Search for the cell housing the specified text and yield its [x, y] center coordinate. 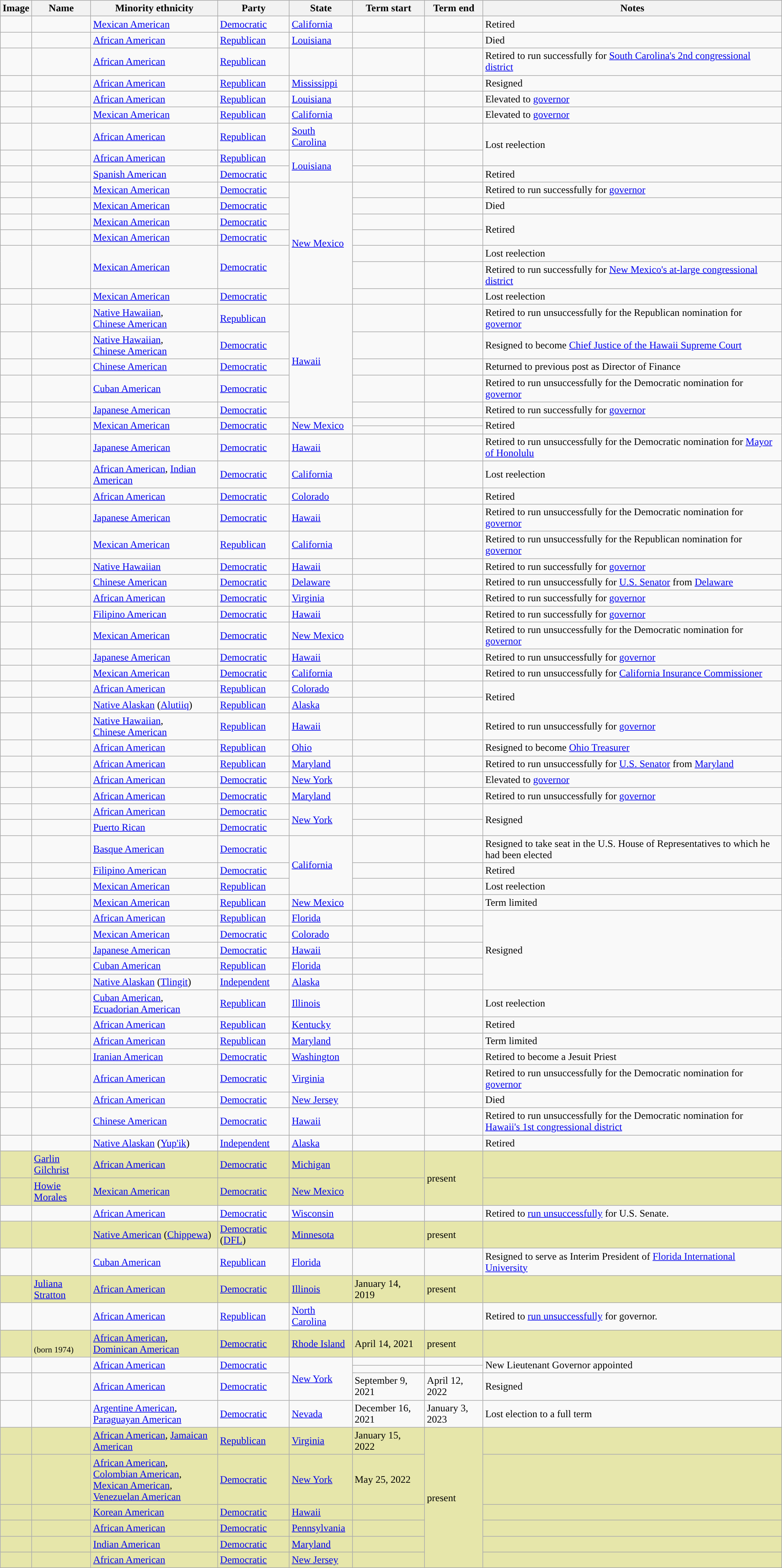
Resigned to take seat in the U.S. House of Representatives to which he had been elected [632, 849]
Notes [632, 8]
State [321, 8]
Washington [321, 1057]
Mississippi [321, 83]
Minnesota [321, 1235]
Native Hawaiian [154, 566]
Garlin Gilchrist [61, 1165]
Term start [388, 8]
Basque American [154, 849]
Native Alaskan (Yup'ik) [154, 1143]
Resigned to serve as Interim President of Florida International University [632, 1262]
Pennsylvania [321, 1528]
South Carolina [321, 136]
Indian American [154, 1544]
Native American (Chippewa) [154, 1235]
Party [254, 8]
Retired to run unsuccessfully for the Democratic nomination for Hawaii's 1st congressional district [632, 1121]
Retired to run unsuccessfully for U.S. Senate. [632, 1213]
Rhode Island [321, 1344]
Resigned to become Chief Justice of the Hawaii Supreme Court [632, 345]
Puerto Rican [154, 827]
Retired to run unsuccessfully for governor. [632, 1316]
Iranian American [154, 1057]
Name [61, 8]
Kentucky [321, 1025]
Term end [454, 8]
January 15, 2022 [388, 1441]
North Carolina [321, 1316]
Democratic (DFL) [254, 1235]
Retired to become a Jesuit Priest [632, 1057]
January 14, 2019 [388, 1289]
Minority ethnicity [154, 8]
(born 1974) [61, 1344]
Delaware [321, 582]
Juliana Stratton [61, 1289]
Lost election to a full term [632, 1414]
New Lieutenant Governor appointed [632, 1365]
Retired to run unsuccessfully for U.S. Senator from Maryland [632, 764]
September 9, 2021 [388, 1386]
Native Alaskan (Tlingit) [154, 982]
Retired to run unsuccessfully for U.S. Senator from Delaware [632, 582]
Korean American [154, 1512]
December 16, 2021 [388, 1414]
January 3, 2023 [454, 1414]
African American,Colombian American,Mexican American,Venezuelan American [154, 1479]
Ohio [321, 748]
April 12, 2022 [454, 1386]
Nevada [321, 1414]
Retired to run unsuccessfully for the Democratic nomination for Mayor of Honolulu [632, 447]
Retired to run successfully for South Carolina's 2nd congressional district [632, 62]
Howie Morales [61, 1192]
Image [16, 8]
Retired to run unsuccessfully for California Insurance Commissioner [632, 673]
Resigned to become Ohio Treasurer [632, 748]
Retired to run successfully for New Mexico's at-large congressional district [632, 275]
Cuban American,Ecuadorian American [154, 1004]
Argentine American,Paraguayan American [154, 1414]
Returned to previous post as Director of Finance [632, 367]
Michigan [321, 1165]
African American, Jamaican American [154, 1441]
African American, Indian American [154, 475]
Wisconsin [321, 1213]
Native Alaskan (Alutiiq) [154, 705]
April 14, 2021 [388, 1344]
African American,Dominican American [154, 1344]
May 25, 2022 [388, 1479]
Spanish American [154, 174]
